Detect which cell encompasses the target text, then output its [X, Y] center coordinate. 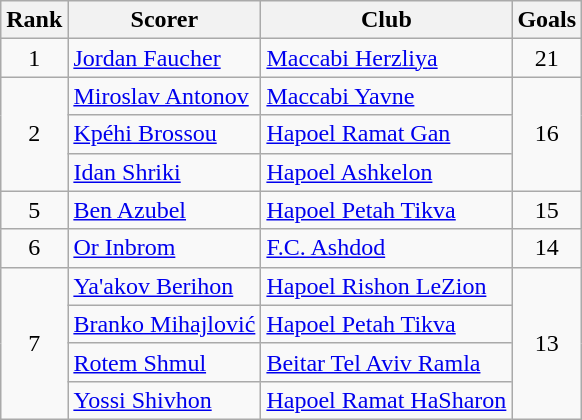
Ya'akov Berihon [164, 286]
1 [34, 58]
15 [547, 210]
Jordan Faucher [164, 58]
21 [547, 58]
Goals [547, 20]
Rank [34, 20]
5 [34, 210]
Branko Mihajlović [164, 324]
Kpéhi Brossou [164, 134]
Maccabi Yavne [386, 96]
Scorer [164, 20]
Hapoel Ashkelon [386, 172]
Miroslav Antonov [164, 96]
Idan Shriki [164, 172]
13 [547, 343]
14 [547, 248]
6 [34, 248]
Hapoel Ramat HaSharon [386, 400]
Ben Azubel [164, 210]
Yossi Shivhon [164, 400]
Hapoel Rishon LeZion [386, 286]
2 [34, 134]
F.C. Ashdod [386, 248]
7 [34, 343]
16 [547, 134]
Club [386, 20]
Rotem Shmul [164, 362]
Hapoel Ramat Gan [386, 134]
Maccabi Herzliya [386, 58]
Or Inbrom [164, 248]
Beitar Tel Aviv Ramla [386, 362]
